Extract the (x, y) coordinate from the center of the cell holding the provided text.  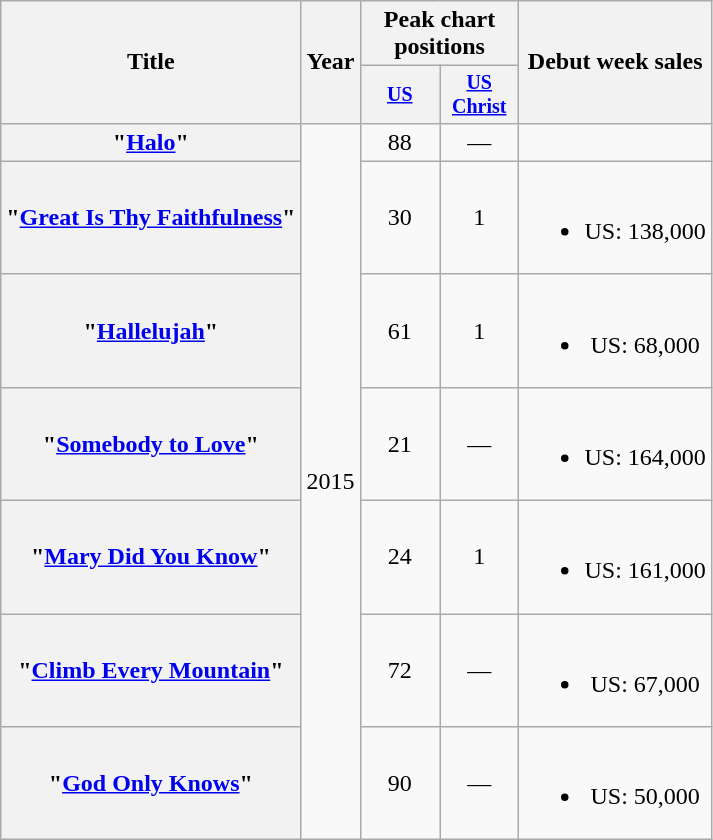
US: 161,000 (615, 558)
"Great Is Thy Faithfulness" (151, 218)
"Hallelujah" (151, 330)
US (400, 94)
Title (151, 62)
US Christ (480, 94)
88 (400, 142)
Year (330, 62)
21 (400, 444)
"Mary Did You Know" (151, 558)
"Halo" (151, 142)
"Somebody to Love" (151, 444)
90 (400, 784)
US: 138,000 (615, 218)
61 (400, 330)
US: 68,000 (615, 330)
"God Only Knows" (151, 784)
72 (400, 670)
US: 164,000 (615, 444)
US: 50,000 (615, 784)
Peak chart positions (440, 34)
2015 (330, 481)
"Climb Every Mountain" (151, 670)
30 (400, 218)
Debut week sales (615, 62)
24 (400, 558)
US: 67,000 (615, 670)
